Extract the [x, y] coordinate from the center of the cell holding the provided text.  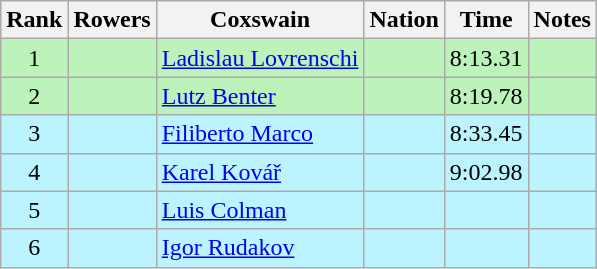
2 [34, 96]
4 [34, 172]
Coxswain [260, 20]
Rowers [112, 20]
Nation [404, 20]
Time [486, 20]
Igor Rudakov [260, 248]
Notes [562, 20]
8:13.31 [486, 58]
Karel Kovář [260, 172]
Lutz Benter [260, 96]
8:33.45 [486, 134]
6 [34, 248]
8:19.78 [486, 96]
Rank [34, 20]
Luis Colman [260, 210]
1 [34, 58]
Filiberto Marco [260, 134]
5 [34, 210]
3 [34, 134]
Ladislau Lovrenschi [260, 58]
9:02.98 [486, 172]
